Provide the [x, y] coordinate of the cell's center where the given text is located.  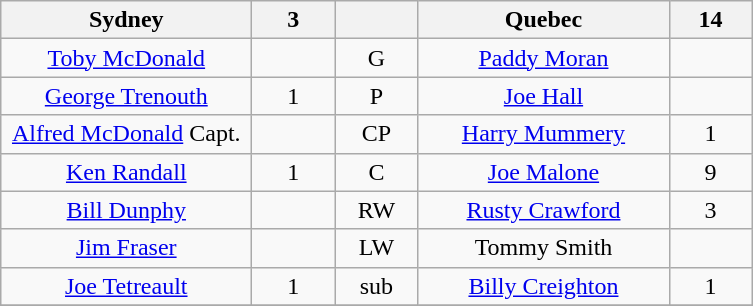
Harry Mummery [544, 134]
Toby McDonald [126, 58]
CP [376, 134]
9 [710, 172]
Paddy Moran [544, 58]
G [376, 58]
C [376, 172]
sub [376, 286]
Alfred McDonald Capt. [126, 134]
Sydney [126, 20]
LW [376, 248]
Billy Creighton [544, 286]
Joe Tetreault [126, 286]
Ken Randall [126, 172]
George Trenouth [126, 96]
14 [710, 20]
RW [376, 210]
Bill Dunphy [126, 210]
Joe Malone [544, 172]
Joe Hall [544, 96]
P [376, 96]
Quebec [544, 20]
Rusty Crawford [544, 210]
Tommy Smith [544, 248]
Jim Fraser [126, 248]
